Determine the (X, Y) coordinate at the center of the cell enclosing the given text.  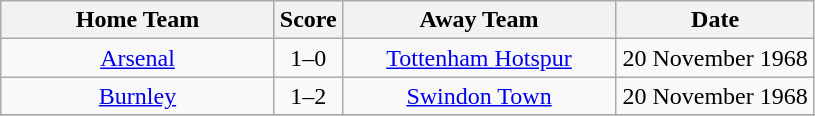
Swindon Town (479, 96)
Tottenham Hotspur (479, 58)
Away Team (479, 20)
Score (308, 20)
Burnley (138, 96)
1–0 (308, 58)
Date (716, 20)
Home Team (138, 20)
1–2 (308, 96)
Arsenal (138, 58)
